Search for the cell housing the specified text and yield its [x, y] center coordinate. 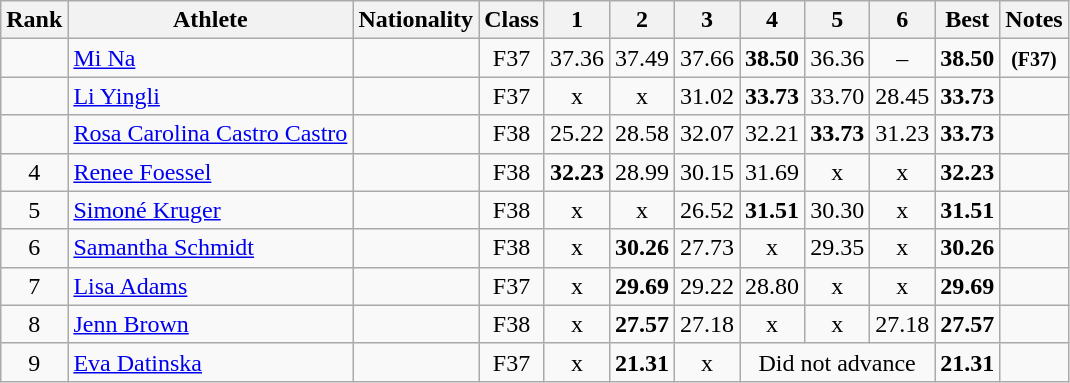
37.49 [642, 58]
3 [706, 20]
Rank [34, 20]
32.07 [706, 134]
29.22 [706, 286]
1 [576, 20]
29.35 [838, 248]
– [902, 58]
Nationality [416, 20]
9 [34, 362]
26.52 [706, 210]
(F37) [1034, 58]
32.21 [772, 134]
33.70 [838, 96]
28.80 [772, 286]
30.30 [838, 210]
28.99 [642, 172]
Athlete [210, 20]
Did not advance [838, 362]
Lisa Adams [210, 286]
Rosa Carolina Castro Castro [210, 134]
Class [512, 20]
Best [968, 20]
Jenn Brown [210, 324]
31.02 [706, 96]
Simoné Kruger [210, 210]
Renee Foessel [210, 172]
31.69 [772, 172]
30.15 [706, 172]
Mi Na [210, 58]
Eva Datinska [210, 362]
Samantha Schmidt [210, 248]
28.45 [902, 96]
36.36 [838, 58]
37.66 [706, 58]
25.22 [576, 134]
28.58 [642, 134]
8 [34, 324]
Li Yingli [210, 96]
27.73 [706, 248]
37.36 [576, 58]
2 [642, 20]
Notes [1034, 20]
7 [34, 286]
31.23 [902, 134]
